Scan for the cell matching the given text and deliver its [X, Y] coordinate at center. 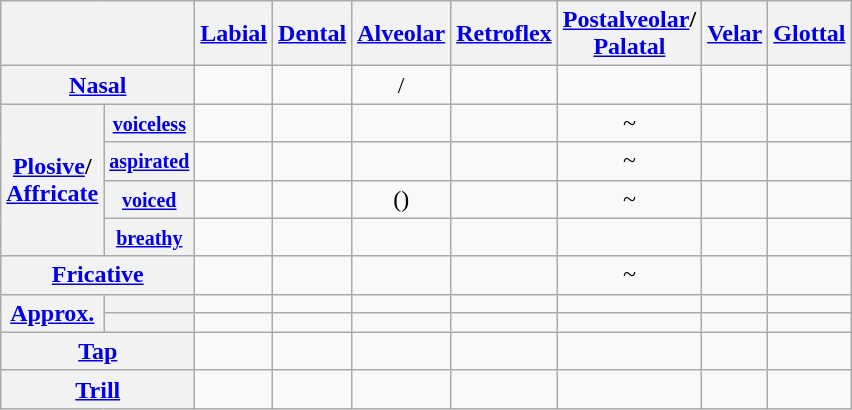
voiced [150, 199]
Velar [735, 34]
Labial [234, 34]
Tap [98, 351]
Trill [98, 389]
Glottal [810, 34]
Approx. [52, 313]
Plosive/Affricate [52, 180]
voiceless [150, 123]
Retroflex [504, 34]
() [402, 199]
Dental [312, 34]
/ [402, 85]
Alveolar [402, 34]
aspirated [150, 161]
Nasal [98, 85]
Fricative [98, 275]
Postalveolar/Palatal [629, 34]
breathy [150, 237]
